For the text-containing cell, return its midpoint in (X, Y) coordinate format. 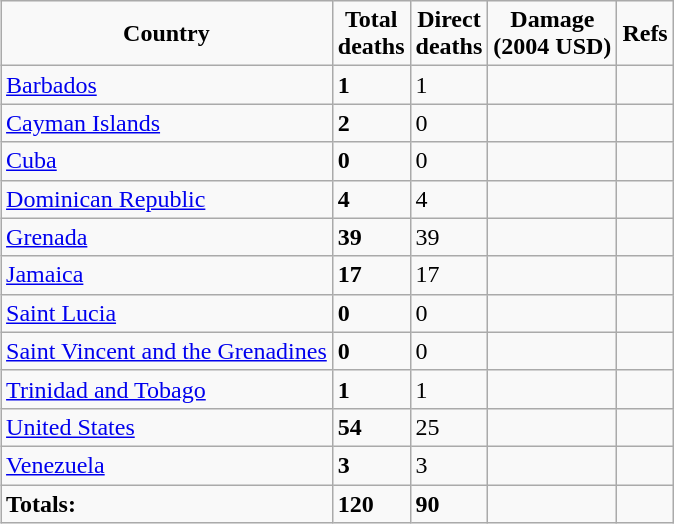
Saint Vincent and the Grenadines (167, 351)
Saint Lucia (167, 313)
54 (371, 427)
United States (167, 427)
Totals: (167, 503)
2 (371, 123)
25 (449, 427)
90 (449, 503)
Refs (645, 34)
Damage(2004 USD) (552, 34)
Dominican Republic (167, 199)
Barbados (167, 85)
Venezuela (167, 465)
Cuba (167, 161)
120 (371, 503)
Grenada (167, 237)
Trinidad and Tobago (167, 389)
Cayman Islands (167, 123)
Totaldeaths (371, 34)
Country (167, 34)
Directdeaths (449, 34)
Jamaica (167, 275)
